Search for the cell housing the specified text and yield its [x, y] center coordinate. 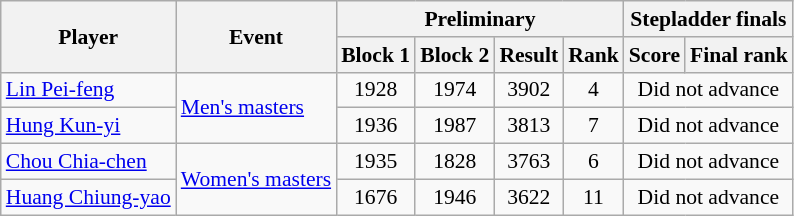
1935 [376, 162]
3902 [528, 90]
Player [88, 36]
Preliminary [480, 19]
Block 2 [454, 55]
1928 [376, 90]
Score [654, 55]
Block 1 [376, 55]
3813 [528, 126]
Event [256, 36]
7 [594, 126]
4 [594, 90]
Result [528, 55]
Stepladder finals [708, 19]
Huang Chiung-yao [88, 197]
Final rank [739, 55]
1974 [454, 90]
1828 [454, 162]
11 [594, 197]
1987 [454, 126]
Rank [594, 55]
Lin Pei-feng [88, 90]
1676 [376, 197]
3622 [528, 197]
1936 [376, 126]
Men's masters [256, 108]
Hung Kun-yi [88, 126]
6 [594, 162]
3763 [528, 162]
Chou Chia-chen [88, 162]
1946 [454, 197]
Women's masters [256, 180]
